Locate the cell with the specified text and output its (X, Y) center coordinate. 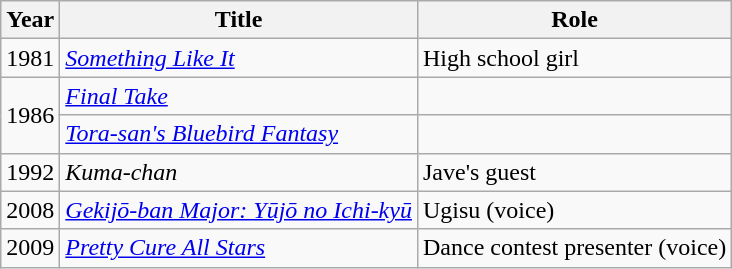
Something Like It (239, 58)
Final Take (239, 96)
Pretty Cure All Stars (239, 248)
1992 (30, 172)
Tora-san's Bluebird Fantasy (239, 134)
2008 (30, 210)
1986 (30, 115)
Ugisu (voice) (574, 210)
1981 (30, 58)
2009 (30, 248)
Role (574, 20)
High school girl (574, 58)
Title (239, 20)
Year (30, 20)
Gekijō-ban Major: Yūjō no Ichi-kyū (239, 210)
Kuma-chan (239, 172)
Jave's guest (574, 172)
Dance contest presenter (voice) (574, 248)
